Extract the (x, y) coordinate from the center of the cell holding the provided text.  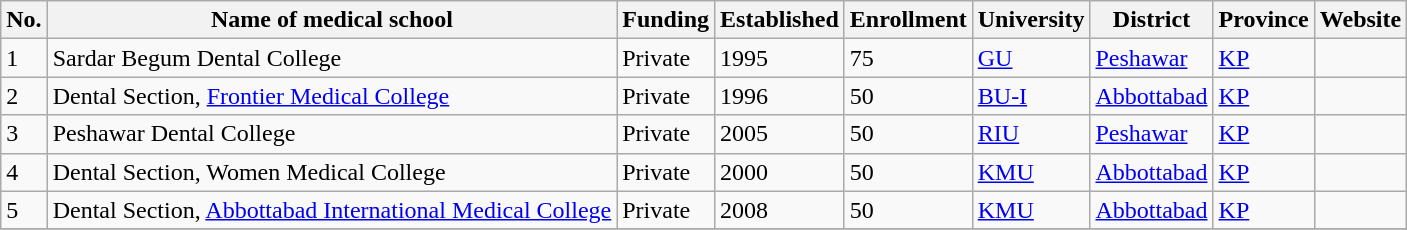
3 (24, 134)
Website (1360, 20)
75 (908, 58)
2000 (780, 172)
1 (24, 58)
5 (24, 210)
2 (24, 96)
1995 (780, 58)
Established (780, 20)
District (1152, 20)
RIU (1031, 134)
GU (1031, 58)
2008 (780, 210)
4 (24, 172)
Dental Section, Frontier Medical College (332, 96)
Dental Section, Abbottabad International Medical College (332, 210)
1996 (780, 96)
Peshawar Dental College (332, 134)
University (1031, 20)
Province (1264, 20)
Funding (666, 20)
BU-I (1031, 96)
Enrollment (908, 20)
2005 (780, 134)
Dental Section, Women Medical College (332, 172)
No. (24, 20)
Sardar Begum Dental College (332, 58)
Name of medical school (332, 20)
